Extract the (X, Y) coordinate from the center of the cell holding the provided text.  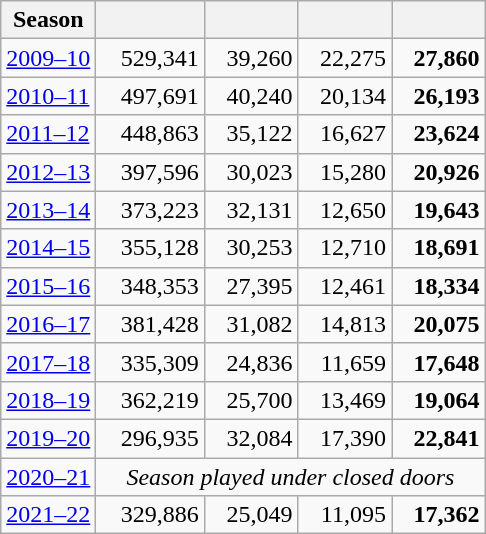
362,219 (150, 400)
18,334 (439, 286)
25,049 (251, 515)
Season played under closed doors (290, 477)
35,122 (251, 134)
296,935 (150, 438)
26,193 (439, 96)
12,461 (345, 286)
14,813 (345, 324)
32,084 (251, 438)
397,596 (150, 172)
2009–10 (48, 58)
11,659 (345, 362)
32,131 (251, 210)
20,926 (439, 172)
12,650 (345, 210)
373,223 (150, 210)
11,095 (345, 515)
24,836 (251, 362)
16,627 (345, 134)
329,886 (150, 515)
2017–18 (48, 362)
19,643 (439, 210)
2015–16 (48, 286)
27,395 (251, 286)
15,280 (345, 172)
25,700 (251, 400)
23,624 (439, 134)
2018–19 (48, 400)
22,275 (345, 58)
448,863 (150, 134)
2019–20 (48, 438)
30,253 (251, 248)
18,691 (439, 248)
13,469 (345, 400)
2021–22 (48, 515)
Season (48, 20)
497,691 (150, 96)
2014–15 (48, 248)
27,860 (439, 58)
39,260 (251, 58)
30,023 (251, 172)
2012–13 (48, 172)
20,134 (345, 96)
17,648 (439, 362)
348,353 (150, 286)
17,390 (345, 438)
2013–14 (48, 210)
529,341 (150, 58)
22,841 (439, 438)
381,428 (150, 324)
2020–21 (48, 477)
12,710 (345, 248)
2010–11 (48, 96)
335,309 (150, 362)
40,240 (251, 96)
19,064 (439, 400)
31,082 (251, 324)
2011–12 (48, 134)
355,128 (150, 248)
20,075 (439, 324)
17,362 (439, 515)
2016–17 (48, 324)
